Determine the (x, y) coordinate at the center of the cell enclosing the given text.  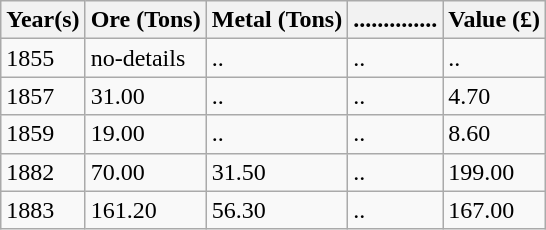
1883 (43, 210)
4.70 (494, 96)
31.00 (146, 96)
Metal (Tons) (277, 20)
56.30 (277, 210)
Ore (Tons) (146, 20)
31.50 (277, 172)
1882 (43, 172)
1859 (43, 134)
.............. (396, 20)
Year(s) (43, 20)
161.20 (146, 210)
19.00 (146, 134)
199.00 (494, 172)
167.00 (494, 210)
70.00 (146, 172)
no-details (146, 58)
1857 (43, 96)
1855 (43, 58)
Value (£) (494, 20)
8.60 (494, 134)
